Detect which cell encompasses the target text, then output its [x, y] center coordinate. 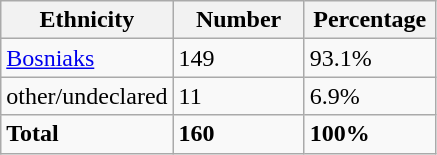
Bosniaks [87, 58]
6.9% [370, 96]
93.1% [370, 58]
160 [238, 134]
Total [87, 134]
Ethnicity [87, 20]
Percentage [370, 20]
other/undeclared [87, 96]
149 [238, 58]
Number [238, 20]
11 [238, 96]
100% [370, 134]
